For the text-containing cell, return its midpoint in [X, Y] coordinate format. 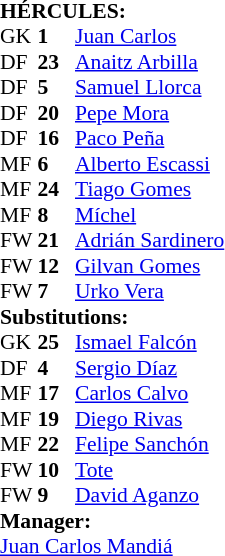
12 [57, 266]
Samuel Llorca [150, 87]
Carlos Calvo [150, 393]
Alberto Escassi [150, 164]
24 [57, 189]
16 [57, 139]
20 [57, 113]
Pepe Mora [150, 113]
Míchel [150, 215]
4 [57, 368]
1 [57, 37]
7 [57, 291]
17 [57, 393]
21 [57, 241]
Substitutions: [112, 317]
25 [57, 343]
David Aganzo [150, 495]
Tote [150, 470]
Anaitz Arbilla [150, 62]
Juan Carlos [150, 37]
Felipe Sanchón [150, 445]
Sergio Díaz [150, 368]
23 [57, 62]
5 [57, 87]
19 [57, 419]
Manager: [112, 521]
22 [57, 445]
Diego Rivas [150, 419]
9 [57, 495]
8 [57, 215]
Ismael Falcón [150, 343]
10 [57, 470]
Gilvan Gomes [150, 266]
Paco Peña [150, 139]
Adrián Sardinero [150, 241]
Tiago Gomes [150, 189]
6 [57, 164]
Urko Vera [150, 291]
